Return the (x, y) coordinate for the center point of the cell that contains the specified text.  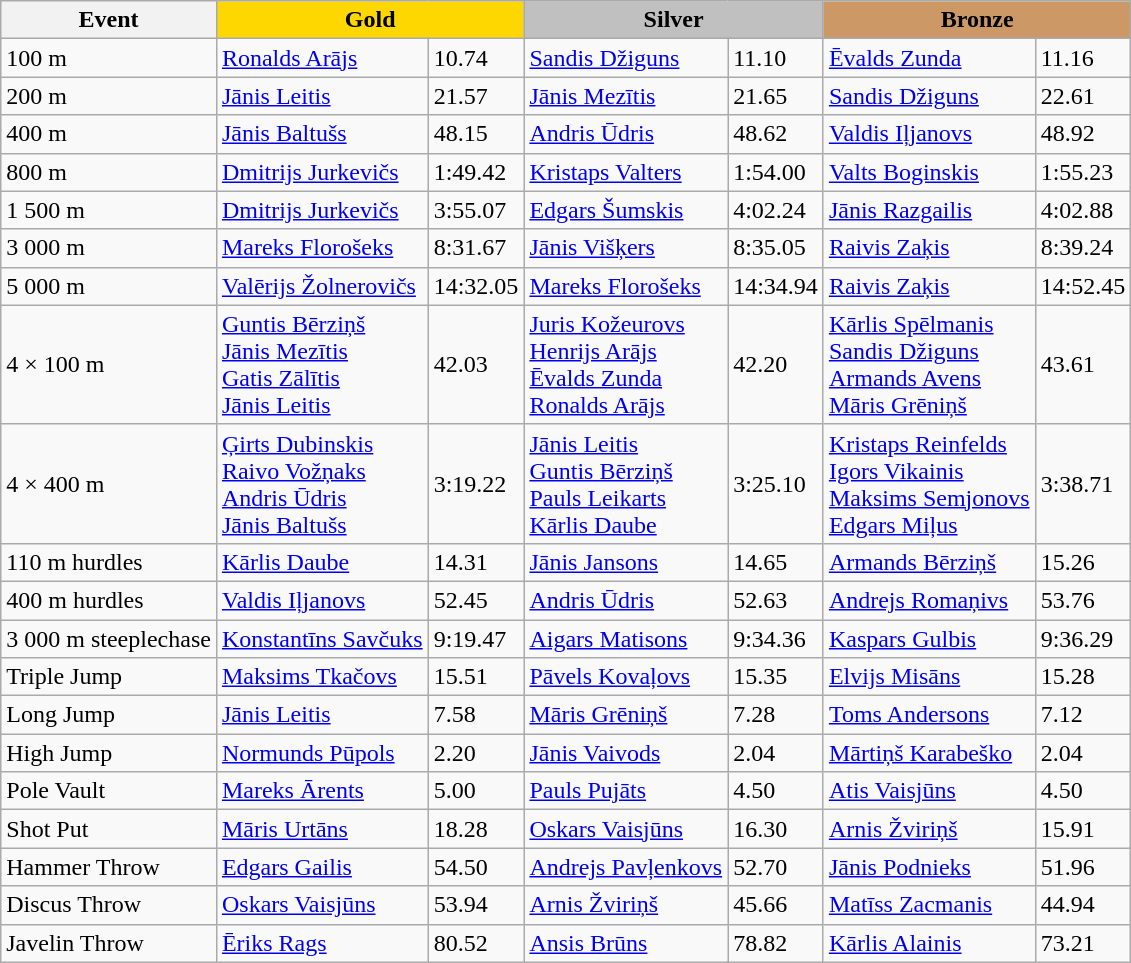
5.00 (476, 791)
53.76 (1083, 600)
Konstantīns Savčuks (322, 639)
8:31.67 (476, 248)
7.28 (776, 715)
3 000 m steeplechase (109, 639)
Ģirts DubinskisRaivo VožņaksAndris ŪdrisJānis Baltušs (322, 484)
16.30 (776, 829)
52.45 (476, 600)
Bronze (977, 20)
44.94 (1083, 905)
Ronalds Arājs (322, 58)
9:36.29 (1083, 639)
Shot Put (109, 829)
Andrejs Romaņivs (929, 600)
400 m hurdles (109, 600)
Edgars Gailis (322, 867)
14:32.05 (476, 286)
52.63 (776, 600)
4 × 400 m (109, 484)
Triple Jump (109, 677)
Armands Bērziņš (929, 562)
Jānis Baltušs (322, 134)
1:54.00 (776, 172)
Jānis LeitisGuntis BērziņšPauls LeikartsKārlis Daube (626, 484)
8:35.05 (776, 248)
Pāvels Kovaļovs (626, 677)
Elvijs Misāns (929, 677)
21.57 (476, 96)
Guntis BērziņšJānis MezītisGatis ZālītisJānis Leitis (322, 364)
4:02.88 (1083, 210)
Kārlis Alainis (929, 943)
3:19.22 (476, 484)
1:55.23 (1083, 172)
14:34.94 (776, 286)
Māris Grēniņš (626, 715)
Aigars Matisons (626, 639)
11.10 (776, 58)
7.58 (476, 715)
78.82 (776, 943)
Jānis Razgailis (929, 210)
43.61 (1083, 364)
Hammer Throw (109, 867)
15.35 (776, 677)
53.94 (476, 905)
100 m (109, 58)
Valērijs Žolnerovičs (322, 286)
Jānis Višķers (626, 248)
Javelin Throw (109, 943)
3 000 m (109, 248)
1 500 m (109, 210)
200 m (109, 96)
Toms Andersons (929, 715)
Pole Vault (109, 791)
8:39.24 (1083, 248)
45.66 (776, 905)
54.50 (476, 867)
Kārlis Daube (322, 562)
15.28 (1083, 677)
Atis Vaisjūns (929, 791)
9:19.47 (476, 639)
5 000 m (109, 286)
800 m (109, 172)
Ansis Brūns (626, 943)
Normunds Pūpols (322, 753)
1:49.42 (476, 172)
22.61 (1083, 96)
48.92 (1083, 134)
Kristaps ReinfeldsIgors VikainisMaksims SemjonovsEdgars Miļus (929, 484)
Silver (674, 20)
400 m (109, 134)
14:52.45 (1083, 286)
42.20 (776, 364)
110 m hurdles (109, 562)
4 × 100 m (109, 364)
4:02.24 (776, 210)
73.21 (1083, 943)
14.31 (476, 562)
Jānis Jansons (626, 562)
9:34.36 (776, 639)
15.51 (476, 677)
Jānis Podnieks (929, 867)
Jānis Mezītis (626, 96)
Event (109, 20)
Māris Urtāns (322, 829)
7.12 (1083, 715)
42.03 (476, 364)
Juris KožeurovsHenrijs ArājsĒvalds ZundaRonalds Arājs (626, 364)
High Jump (109, 753)
48.62 (776, 134)
3:25.10 (776, 484)
Andrejs Pavļenkovs (626, 867)
2.20 (476, 753)
Long Jump (109, 715)
48.15 (476, 134)
3:38.71 (1083, 484)
Matīss Zacmanis (929, 905)
21.65 (776, 96)
Kārlis SpēlmanisSandis DžigunsArmands AvensMāris Grēniņš (929, 364)
18.28 (476, 829)
Ēriks Rags (322, 943)
3:55.07 (476, 210)
Gold (370, 20)
Mārtiņš Karabeško (929, 753)
Pauls Pujāts (626, 791)
Mareks Ārents (322, 791)
Valts Boginskis (929, 172)
Edgars Šumskis (626, 210)
52.70 (776, 867)
11.16 (1083, 58)
15.91 (1083, 829)
80.52 (476, 943)
Ēvalds Zunda (929, 58)
Kristaps Valters (626, 172)
10.74 (476, 58)
Jānis Vaivods (626, 753)
15.26 (1083, 562)
51.96 (1083, 867)
Kaspars Gulbis (929, 639)
Discus Throw (109, 905)
14.65 (776, 562)
Maksims Tkačovs (322, 677)
